Return [x, y] of the center of cell containing provided text 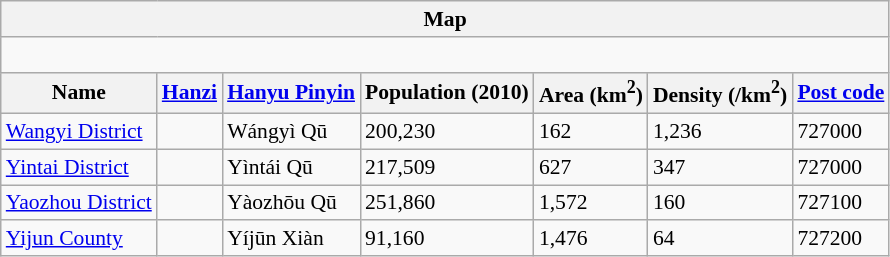
160 [720, 203]
91,160 [447, 239]
Yàozhōu Qū [291, 203]
Yintai District [79, 167]
Population (2010) [447, 92]
Post code [840, 92]
347 [720, 167]
Hanzi [190, 92]
Area (km2) [591, 92]
Hanyu Pinyin [291, 92]
Yìntái Qū [291, 167]
627 [591, 167]
Name [79, 92]
Yaozhou District [79, 203]
200,230 [447, 132]
Wángyì Qū [291, 132]
727200 [840, 239]
162 [591, 132]
Yijun County [79, 239]
251,860 [447, 203]
1,476 [591, 239]
727100 [840, 203]
Density (/km2) [720, 92]
Map [446, 19]
1,236 [720, 132]
64 [720, 239]
Yíjūn Xiàn [291, 239]
Wangyi District [79, 132]
1,572 [591, 203]
217,509 [447, 167]
